Locate the cell with the specified text and output its (X, Y) center coordinate. 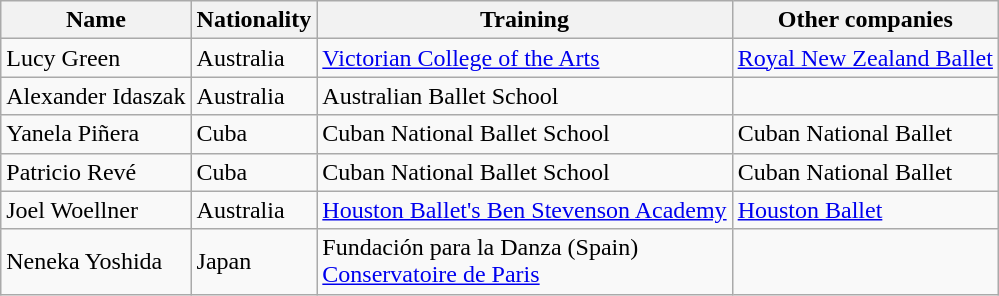
Victorian College of the Arts (524, 58)
Nationality (254, 20)
Royal New Zealand Ballet (865, 58)
Yanela Piñera (96, 134)
Lucy Green (96, 58)
Houston Ballet (865, 210)
Houston Ballet's Ben Stevenson Academy (524, 210)
Joel Woellner (96, 210)
Alexander Idaszak (96, 96)
Other companies (865, 20)
Neneka Yoshida (96, 262)
Fundación para la Danza (Spain)Conservatoire de Paris (524, 262)
Patricio Revé (96, 172)
Japan (254, 262)
Australian Ballet School (524, 96)
Name (96, 20)
Training (524, 20)
